Return the (x, y) coordinate for the center point of the cell that contains the specified text.  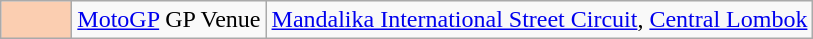
Mandalika International Street Circuit, Central Lombok (540, 20)
MotoGP GP Venue (169, 20)
